For the text-containing cell, return its midpoint in (X, Y) coordinate format. 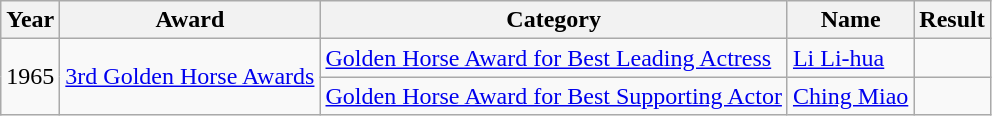
Name (850, 20)
Golden Horse Award for Best Supporting Actor (554, 96)
Year (30, 20)
Li Li-hua (850, 58)
Award (190, 20)
1965 (30, 77)
Result (952, 20)
Category (554, 20)
Golden Horse Award for Best Leading Actress (554, 58)
Ching Miao (850, 96)
3rd Golden Horse Awards (190, 77)
